Pinpoint the cell where the given text exists, returning its [x, y] midpoint coordinate. 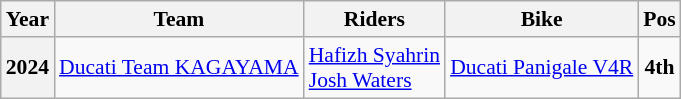
Year [28, 19]
Riders [374, 19]
Pos [660, 19]
4th [660, 68]
Ducati Team KAGAYAMA [179, 68]
Team [179, 19]
Ducati Panigale V4R [542, 68]
Bike [542, 19]
2024 [28, 68]
Hafizh Syahrin Josh Waters [374, 68]
